Output the [X, Y] coordinate of the center of the cell containing the given text.  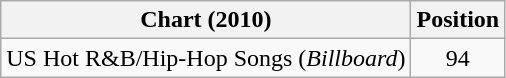
94 [458, 58]
Position [458, 20]
Chart (2010) [206, 20]
US Hot R&B/Hip-Hop Songs (Billboard) [206, 58]
